Pinpoint the cell where the given text exists, returning its (X, Y) midpoint coordinate. 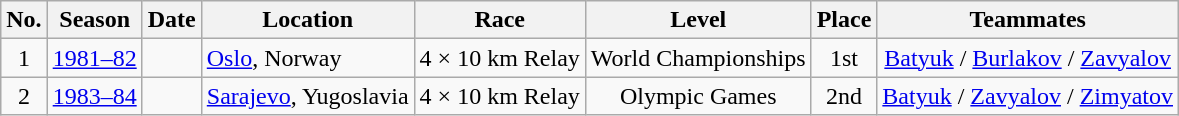
1983–84 (94, 96)
1st (844, 58)
Place (844, 20)
1981–82 (94, 58)
World Championships (698, 58)
Batyuk / Zavyalov / Zimyatov (1028, 96)
Sarajevo, Yugoslavia (308, 96)
Oslo, Norway (308, 58)
No. (24, 20)
1 (24, 58)
Level (698, 20)
Location (308, 20)
Date (172, 20)
2nd (844, 96)
Teammates (1028, 20)
2 (24, 96)
Batyuk / Burlakov / Zavyalov (1028, 58)
Season (94, 20)
Race (500, 20)
Olympic Games (698, 96)
